Output the [x, y] coordinate of the center of the cell containing the given text.  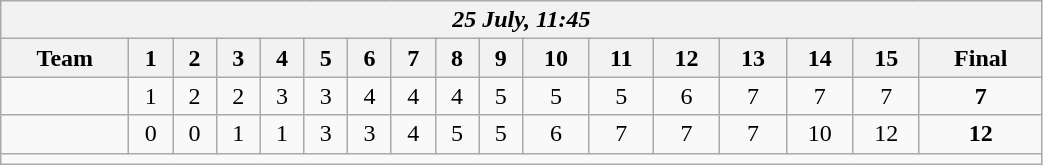
25 July, 11:45 [522, 20]
Final [980, 58]
Team [65, 58]
9 [501, 58]
13 [754, 58]
15 [886, 58]
8 [457, 58]
11 [621, 58]
14 [820, 58]
